Scan for the cell matching the given text and deliver its [X, Y] coordinate at center. 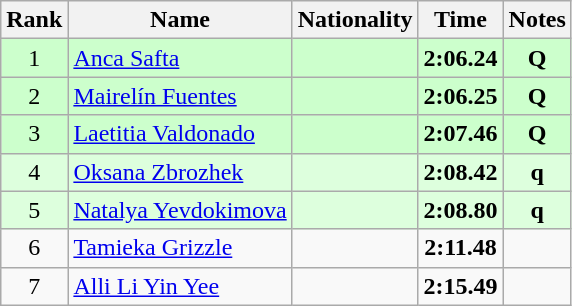
1 [34, 58]
2:06.25 [460, 96]
6 [34, 248]
2:08.42 [460, 172]
Laetitia Valdonado [180, 134]
Nationality [355, 20]
Anca Safta [180, 58]
2:11.48 [460, 248]
2:07.46 [460, 134]
2 [34, 96]
Alli Li Yin Yee [180, 286]
2:08.80 [460, 210]
5 [34, 210]
3 [34, 134]
Notes [537, 20]
Rank [34, 20]
Mairelín Fuentes [180, 96]
2:15.49 [460, 286]
4 [34, 172]
7 [34, 286]
Time [460, 20]
Tamieka Grizzle [180, 248]
Natalya Yevdokimova [180, 210]
2:06.24 [460, 58]
Name [180, 20]
Oksana Zbrozhek [180, 172]
